Identify which cell holds the provided text, then report its [x, y] central coordinate. 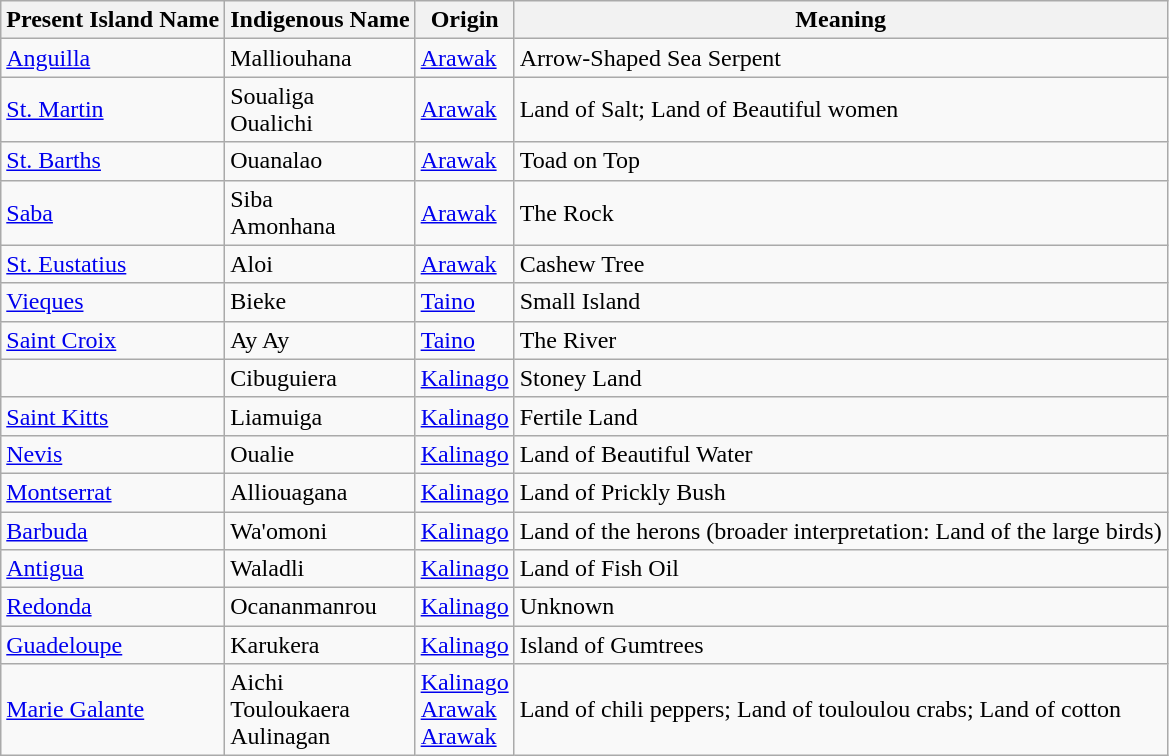
Wa'omoni [320, 531]
Guadeloupe [113, 645]
Stoney Land [840, 378]
Ocananmanrou [320, 607]
Aloi [320, 264]
Anguilla [113, 58]
Bieke [320, 302]
Saint Kitts [113, 416]
Land of Beautiful Water [840, 454]
Cashew Tree [840, 264]
Unknown [840, 607]
Antigua [113, 569]
Liamuiga [320, 416]
Island of Gumtrees [840, 645]
Arrow-Shaped Sea Serpent [840, 58]
Land of Prickly Bush [840, 492]
Oualie [320, 454]
Montserrat [113, 492]
AichiTouloukaeraAulinagan [320, 710]
Cibuguiera [320, 378]
Saba [113, 212]
Small Island [840, 302]
SoualigaOualichi [320, 110]
St. Eustatius [113, 264]
Vieques [113, 302]
Indigenous Name [320, 20]
Fertile Land [840, 416]
Karukera [320, 645]
Redonda [113, 607]
Waladli [320, 569]
Land of Fish Oil [840, 569]
Land of Salt; Land of Beautiful women [840, 110]
Saint Croix [113, 340]
Meaning [840, 20]
KalinagoArawakArawak [464, 710]
The Rock [840, 212]
St. Martin [113, 110]
Nevis [113, 454]
Malliouhana [320, 58]
The River [840, 340]
Present Island Name [113, 20]
SibaAmonhana [320, 212]
Ouanalao [320, 161]
St. Barths [113, 161]
Land of chili peppers; Land of touloulou crabs; Land of cotton [840, 710]
Marie Galante [113, 710]
Alliouagana [320, 492]
Toad on Top [840, 161]
Ay Ay [320, 340]
Barbuda [113, 531]
Land of the herons (broader interpretation: Land of the large birds) [840, 531]
Origin [464, 20]
